Search for the cell housing the specified text and yield its [X, Y] center coordinate. 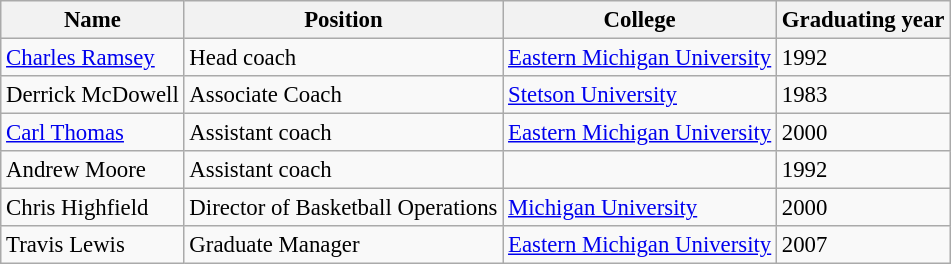
College [640, 20]
Stetson University [640, 95]
Michigan University [640, 208]
Derrick McDowell [92, 95]
Graduating year [864, 20]
Carl Thomas [92, 133]
2007 [864, 245]
Graduate Manager [344, 245]
Charles Ramsey [92, 58]
Chris Highfield [92, 208]
1983 [864, 95]
Associate Coach [344, 95]
Travis Lewis [92, 245]
Andrew Moore [92, 170]
Head coach [344, 58]
Position [344, 20]
Name [92, 20]
Director of Basketball Operations [344, 208]
